From the cell containing the given text, extract its center point as [X, Y] coordinate. 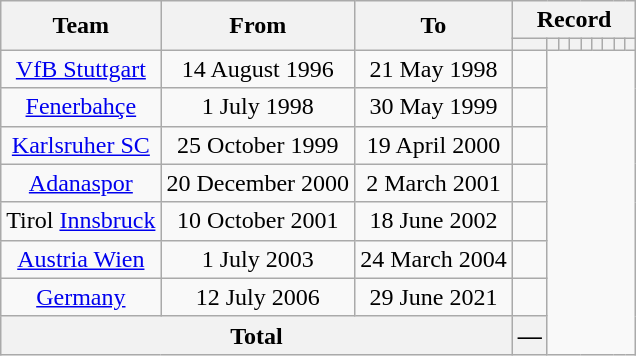
20 December 2000 [258, 183]
24 March 2004 [434, 259]
14 August 1996 [258, 69]
25 October 1999 [258, 145]
Tirol Innsbruck [81, 221]
1 July 2003 [258, 259]
Adanaspor [81, 183]
— [530, 335]
12 July 2006 [258, 297]
To [434, 26]
Fenerbahçe [81, 107]
Germany [81, 297]
Karlsruher SC [81, 145]
10 October 2001 [258, 221]
Team [81, 26]
21 May 1998 [434, 69]
From [258, 26]
Total [257, 335]
Record [574, 20]
18 June 2002 [434, 221]
30 May 1999 [434, 107]
1 July 1998 [258, 107]
2 March 2001 [434, 183]
VfB Stuttgart [81, 69]
29 June 2021 [434, 297]
19 April 2000 [434, 145]
Austria Wien [81, 259]
